From the cell containing the given text, extract its center point as [X, Y] coordinate. 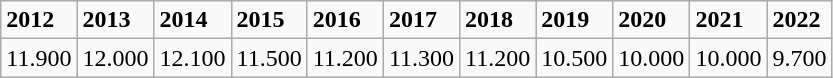
2019 [574, 20]
11.500 [269, 58]
2013 [116, 20]
2018 [498, 20]
2020 [652, 20]
2022 [800, 20]
11.900 [39, 58]
2012 [39, 20]
2015 [269, 20]
2017 [421, 20]
10.500 [574, 58]
2014 [192, 20]
2021 [728, 20]
11.300 [421, 58]
2016 [345, 20]
9.700 [800, 58]
12.000 [116, 58]
12.100 [192, 58]
